Return the (X, Y) coordinate for the center point of the cell that contains the specified text.  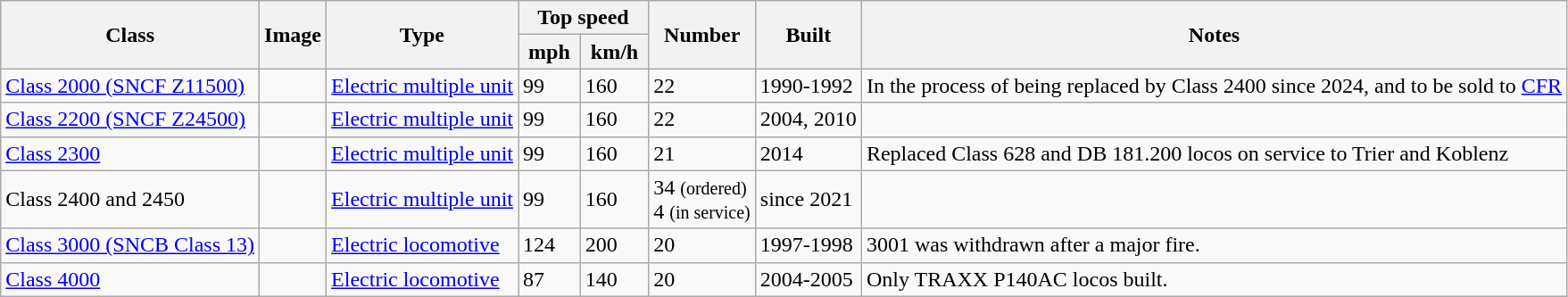
Number (702, 35)
Image (293, 35)
87 (550, 279)
34 (ordered)4 (in service) (702, 200)
Replaced Class 628 and DB 181.200 locos on service to Trier and Koblenz (1214, 153)
140 (614, 279)
1990-1992 (809, 86)
2004, 2010 (809, 120)
Class 2200 (SNCF Z24500) (130, 120)
mph (550, 52)
since 2021 (809, 200)
Built (809, 35)
In the process of being replaced by Class 2400 since 2024, and to be sold to CFR (1214, 86)
Class 2000 (SNCF Z11500) (130, 86)
Class 2300 (130, 153)
21 (702, 153)
Type (423, 35)
2014 (809, 153)
Class (130, 35)
Class 4000 (130, 279)
1997-1998 (809, 245)
Class 2400 and 2450 (130, 200)
Class 3000 (SNCB Class 13) (130, 245)
3001 was withdrawn after a major fire. (1214, 245)
Top speed (584, 18)
2004-2005 (809, 279)
km/h (614, 52)
124 (550, 245)
Only TRAXX P140AC locos built. (1214, 279)
200 (614, 245)
Notes (1214, 35)
